Identify which cell holds the provided text, then report its (x, y) central coordinate. 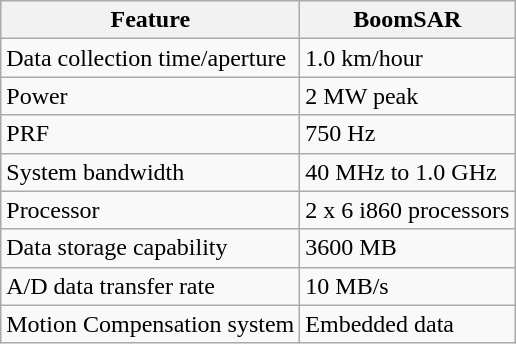
Feature (150, 20)
750 Hz (408, 134)
Power (150, 96)
Motion Compensation system (150, 324)
Embedded data (408, 324)
3600 MB (408, 248)
Data storage capability (150, 248)
40 MHz to 1.0 GHz (408, 172)
System bandwidth (150, 172)
1.0 km/hour (408, 58)
BoomSAR (408, 20)
A/D data transfer rate (150, 286)
2 MW peak (408, 96)
2 x 6 i860 processors (408, 210)
Data collection time/aperture (150, 58)
PRF (150, 134)
10 MB/s (408, 286)
Processor (150, 210)
